Detect which cell encompasses the target text, then output its (x, y) center coordinate. 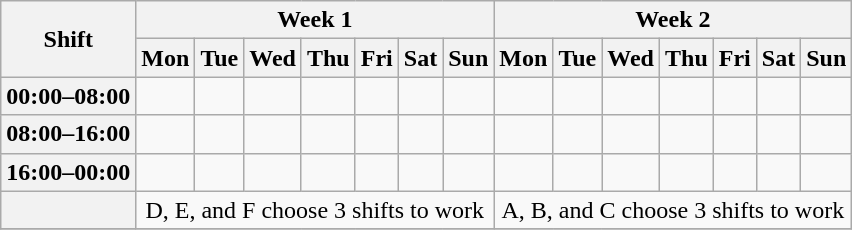
00:00–08:00 (68, 96)
A, B, and C choose 3 shifts to work (673, 210)
16:00–00:00 (68, 172)
Week 2 (673, 20)
08:00–16:00 (68, 134)
Week 1 (315, 20)
Shift (68, 39)
D, E, and F choose 3 shifts to work (315, 210)
